Scan for the cell matching the given text and deliver its [x, y] coordinate at center. 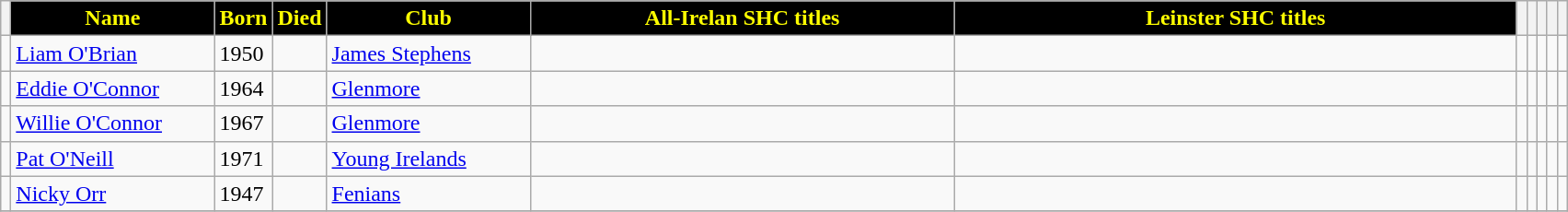
James Stephens [429, 53]
Young Irelands [429, 159]
1950 [243, 53]
Willie O'Connor [112, 124]
Club [429, 18]
Eddie O'Connor [112, 88]
Leinster SHC titles [1235, 18]
Nicky Orr [112, 194]
Died [300, 18]
1964 [243, 88]
1967 [243, 124]
Born [243, 18]
Fenians [429, 194]
1947 [243, 194]
Liam O'Brian [112, 53]
1971 [243, 159]
Pat O'Neill [112, 159]
Name [112, 18]
All-Irelan SHC titles [742, 18]
